Pinpoint the cell where the given text exists, returning its (X, Y) midpoint coordinate. 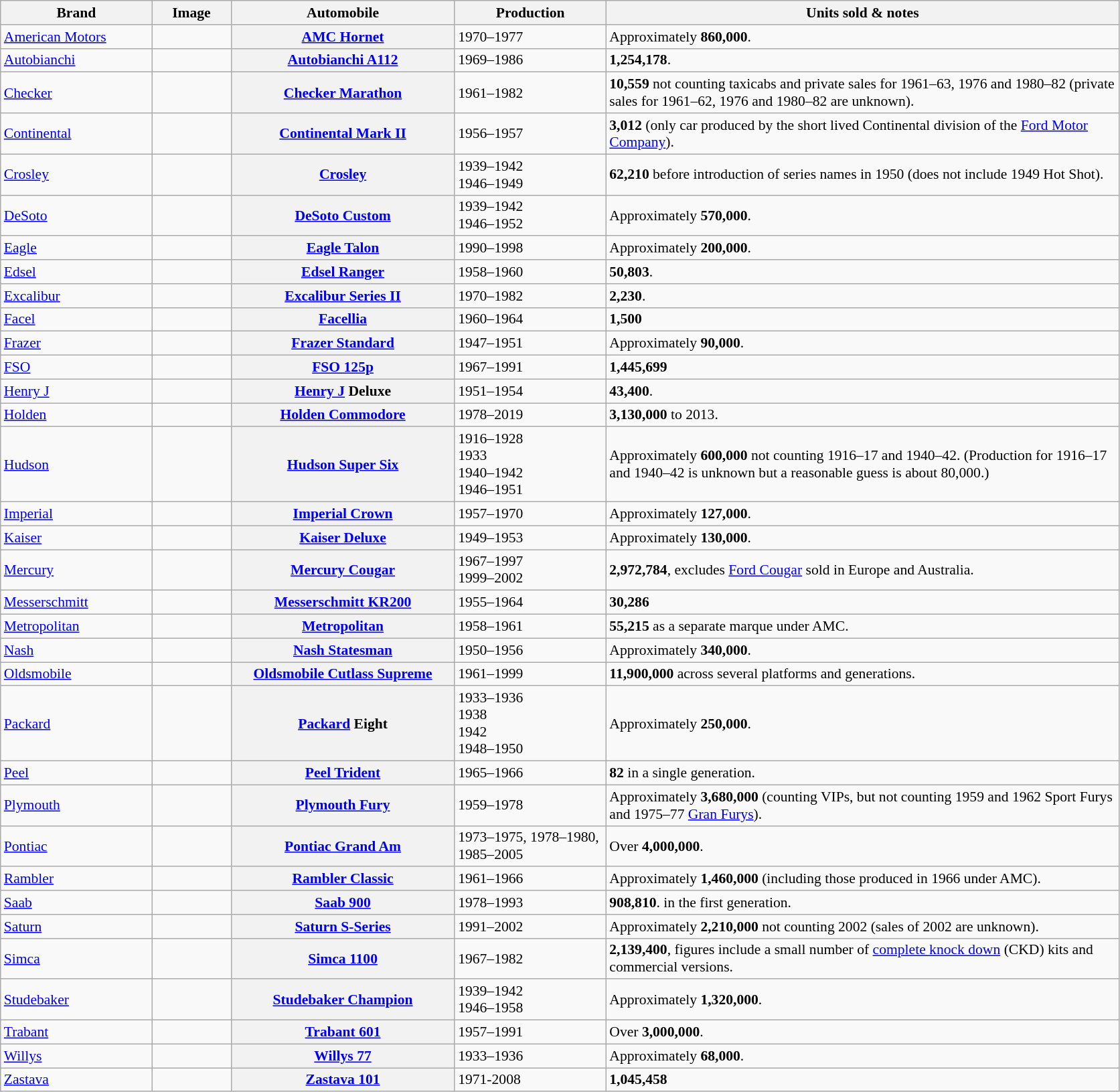
1978–1993 (530, 903)
Approximately 570,000. (862, 216)
Plymouth (76, 805)
American Motors (76, 37)
Simca 1100 (343, 959)
Rambler Classic (343, 879)
Units sold & notes (862, 13)
Kaiser (76, 538)
1957–1970 (530, 514)
1978–2019 (530, 415)
82 in a single generation. (862, 773)
Autobianchi (76, 60)
Imperial (76, 514)
62,210 before introduction of series names in 1950 (does not include 1949 Hot Shot). (862, 174)
908,810. in the first generation. (862, 903)
Approximately 860,000. (862, 37)
1961–1999 (530, 674)
1965–1966 (530, 773)
1959–1978 (530, 805)
Packard Eight (343, 724)
DeSoto (76, 216)
1933–1936 (530, 1056)
Willys 77 (343, 1056)
11,900,000 across several platforms and generations. (862, 674)
Approximately 1,460,000 (including those produced in 1966 under AMC). (862, 879)
FSO 125p (343, 368)
1961–1966 (530, 879)
1971-2008 (530, 1080)
1955–1964 (530, 603)
Holden Commodore (343, 415)
1967–19971999–2002 (530, 570)
Approximately 68,000. (862, 1056)
Approximately 200,000. (862, 248)
1939–19421946–1949 (530, 174)
55,215 as a separate marque under AMC. (862, 627)
Hudson (76, 465)
Eagle (76, 248)
3,130,000 to 2013. (862, 415)
Henry J Deluxe (343, 391)
30,286 (862, 603)
1916–192819331940–19421946–1951 (530, 465)
Holden (76, 415)
Approximately 1,320,000. (862, 1000)
Saturn S-Series (343, 927)
1,045,458 (862, 1080)
Approximately 3,680,000 (counting VIPs, but not counting 1959 and 1962 Sport Furys and 1975–77 Gran Furys). (862, 805)
Approximately 340,000. (862, 650)
Over 3,000,000. (862, 1032)
1933–1936193819421948–1950 (530, 724)
Pontiac (76, 846)
2,972,784, excludes Ford Cougar sold in Europe and Australia. (862, 570)
Zastava (76, 1080)
Trabant 601 (343, 1032)
Mercury Cougar (343, 570)
Checker Marathon (343, 92)
Production (530, 13)
1939–19421946–1958 (530, 1000)
Automobile (343, 13)
1958–1961 (530, 627)
Pontiac Grand Am (343, 846)
1960–1964 (530, 319)
Saab 900 (343, 903)
Over 4,000,000. (862, 846)
Brand (76, 13)
1950–1956 (530, 650)
Approximately 130,000. (862, 538)
2,230. (862, 296)
1956–1957 (530, 134)
1970–1977 (530, 37)
1967–1982 (530, 959)
Plymouth Fury (343, 805)
Messerschmitt (76, 603)
1991–2002 (530, 927)
1970–1982 (530, 296)
Peel Trident (343, 773)
Continental (76, 134)
Hudson Super Six (343, 465)
Willys (76, 1056)
FSO (76, 368)
1,500 (862, 319)
10,559 not counting taxicabs and private sales for 1961–63, 1976 and 1980–82 (private sales for 1961–62, 1976 and 1980–82 are unknown). (862, 92)
1958–1960 (530, 272)
Saturn (76, 927)
Excalibur Series II (343, 296)
Frazer Standard (343, 343)
Continental Mark II (343, 134)
Nash (76, 650)
Rambler (76, 879)
1951–1954 (530, 391)
Zastava 101 (343, 1080)
Frazer (76, 343)
Studebaker (76, 1000)
1990–1998 (530, 248)
Messerschmitt KR200 (343, 603)
Peel (76, 773)
2,139,400, figures include a small number of complete knock down (CKD) kits and commercial versions. (862, 959)
Packard (76, 724)
Kaiser Deluxe (343, 538)
Eagle Talon (343, 248)
AMC Hornet (343, 37)
Approximately 250,000. (862, 724)
Approximately 600,000 not counting 1916–17 and 1940–42. (Production for 1916–17 and 1940–42 is unknown but a reasonable guess is about 80,000.) (862, 465)
Edsel Ranger (343, 272)
1,254,178. (862, 60)
Saab (76, 903)
43,400. (862, 391)
1961–1982 (530, 92)
Simca (76, 959)
1947–1951 (530, 343)
Imperial Crown (343, 514)
Edsel (76, 272)
Approximately 90,000. (862, 343)
1969–1986 (530, 60)
1,445,699 (862, 368)
Autobianchi A112 (343, 60)
1973–1975, 1978–1980, 1985–2005 (530, 846)
DeSoto Custom (343, 216)
Oldsmobile Cutlass Supreme (343, 674)
Image (191, 13)
1967–1991 (530, 368)
1957–1991 (530, 1032)
Trabant (76, 1032)
3,012 (only car produced by the short lived Continental division of the Ford Motor Company). (862, 134)
Henry J (76, 391)
Checker (76, 92)
Excalibur (76, 296)
Oldsmobile (76, 674)
Approximately 127,000. (862, 514)
Studebaker Champion (343, 1000)
50,803. (862, 272)
1939–19421946–1952 (530, 216)
1949–1953 (530, 538)
Mercury (76, 570)
Nash Statesman (343, 650)
Approximately 2,210,000 not counting 2002 (sales of 2002 are unknown). (862, 927)
Facel (76, 319)
Facellia (343, 319)
